Detect which cell encompasses the target text, then output its (x, y) center coordinate. 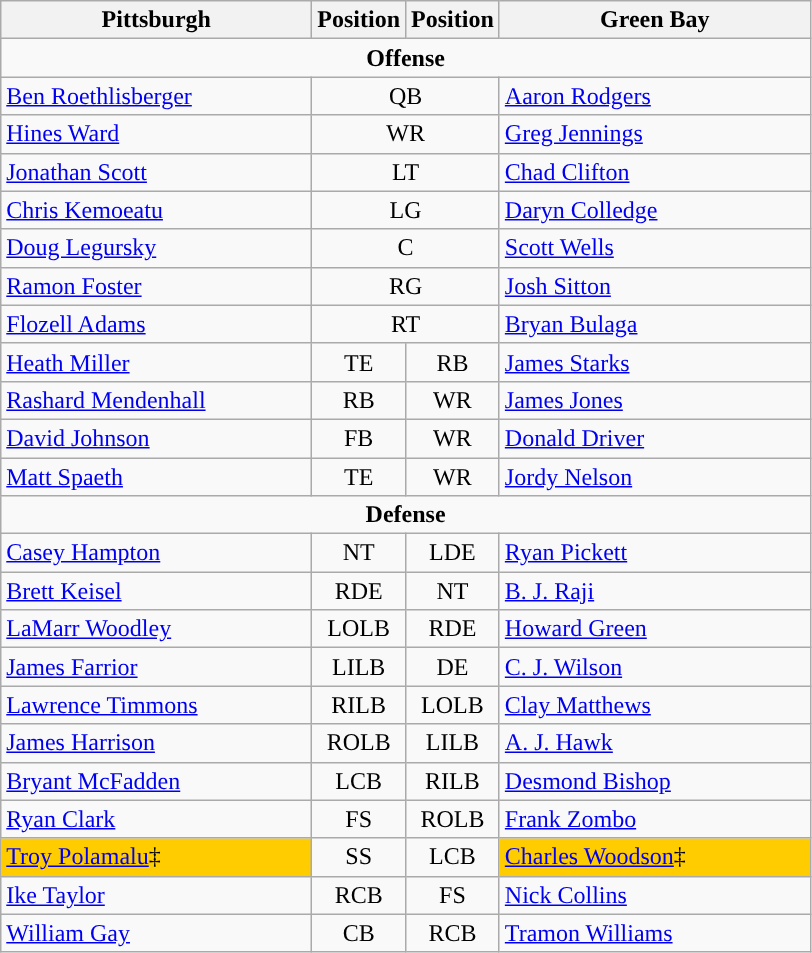
Nick Collins (654, 895)
LT (406, 172)
Pittsburgh (156, 20)
Aaron Rodgers (654, 96)
Ryan Pickett (654, 553)
Tramon Williams (654, 933)
Doug Legursky (156, 248)
LDE (453, 553)
Desmond Bishop (654, 781)
Troy Polamalu‡ (156, 857)
Hines Ward (156, 134)
Charles Woodson‡ (654, 857)
Lawrence Timmons (156, 705)
Chris Kemoeatu (156, 210)
Clay Matthews (654, 705)
C (406, 248)
Defense (406, 515)
Brett Keisel (156, 591)
James Harrison (156, 743)
Rashard Mendenhall (156, 400)
Green Bay (654, 20)
B. J. Raji (654, 591)
RT (406, 324)
Jonathan Scott (156, 172)
LG (406, 210)
Casey Hampton (156, 553)
James Jones (654, 400)
Heath Miller (156, 362)
QB (406, 96)
Ryan Clark (156, 819)
Donald Driver (654, 438)
Scott Wells (654, 248)
David Johnson (156, 438)
Offense (406, 58)
C. J. Wilson (654, 667)
CB (359, 933)
James Starks (654, 362)
James Farrior (156, 667)
William Gay (156, 933)
Greg Jennings (654, 134)
LaMarr Woodley (156, 629)
Bryant McFadden (156, 781)
Daryn Colledge (654, 210)
Chad Clifton (654, 172)
DE (453, 667)
Josh Sitton (654, 286)
FB (359, 438)
Ben Roethlisberger (156, 96)
Ramon Foster (156, 286)
RG (406, 286)
Flozell Adams (156, 324)
Jordy Nelson (654, 477)
Matt Spaeth (156, 477)
Ike Taylor (156, 895)
SS (359, 857)
A. J. Hawk (654, 743)
Howard Green (654, 629)
Frank Zombo (654, 819)
Bryan Bulaga (654, 324)
